Return the (x, y) coordinate for the center point of the cell that contains the specified text.  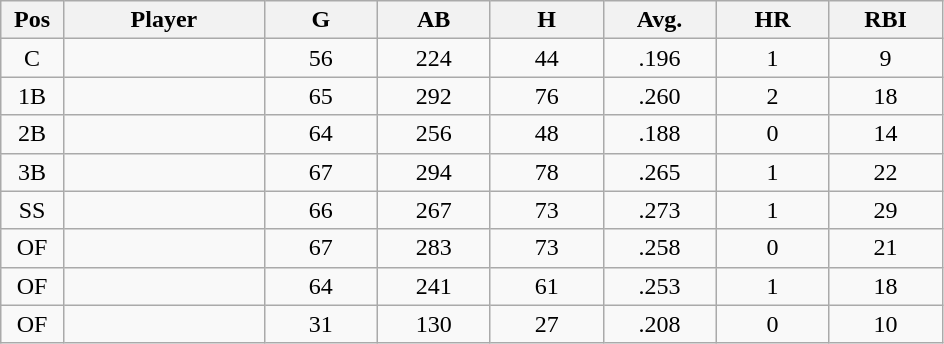
.253 (660, 286)
14 (886, 134)
31 (320, 324)
44 (546, 58)
10 (886, 324)
.260 (660, 96)
283 (434, 248)
48 (546, 134)
27 (546, 324)
1B (32, 96)
SS (32, 210)
G (320, 20)
.208 (660, 324)
241 (434, 286)
Pos (32, 20)
3B (32, 172)
.196 (660, 58)
224 (434, 58)
256 (434, 134)
21 (886, 248)
65 (320, 96)
56 (320, 58)
H (546, 20)
.258 (660, 248)
22 (886, 172)
C (32, 58)
Avg. (660, 20)
61 (546, 286)
AB (434, 20)
29 (886, 210)
HR (772, 20)
292 (434, 96)
.273 (660, 210)
76 (546, 96)
2 (772, 96)
Player (164, 20)
130 (434, 324)
9 (886, 58)
78 (546, 172)
RBI (886, 20)
.265 (660, 172)
.188 (660, 134)
66 (320, 210)
294 (434, 172)
2B (32, 134)
267 (434, 210)
